Pinpoint the cell where the given text exists, returning its [x, y] midpoint coordinate. 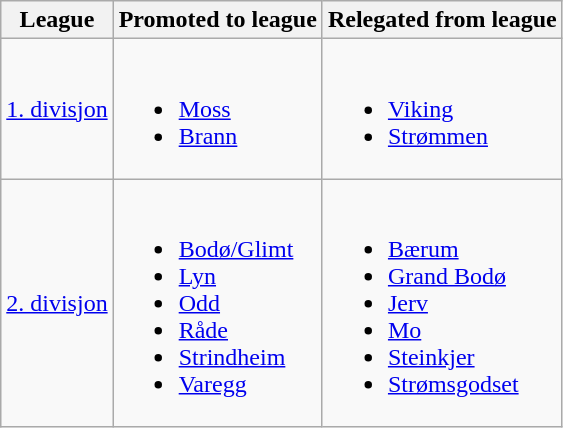
Promoted to league [218, 20]
Relegated from league [442, 20]
Bodø/GlimtLynOddRådeStrindheimVaregg [218, 303]
BærumGrand BodøJervMoSteinkjerStrømsgodset [442, 303]
2. divisjon [57, 303]
League [57, 20]
MossBrann [218, 109]
1. divisjon [57, 109]
VikingStrømmen [442, 109]
